Extract the (X, Y) coordinate from the center of the cell holding the provided text.  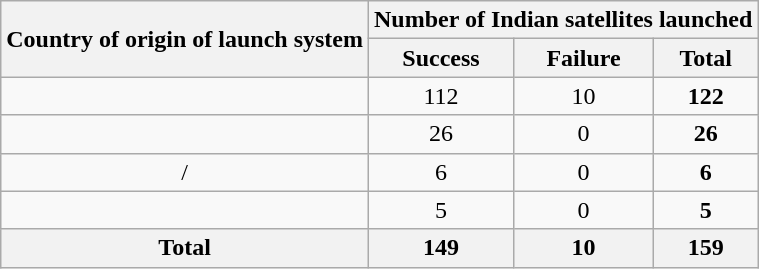
Number of Indian satellites launched (562, 20)
159 (706, 248)
149 (440, 248)
112 (440, 96)
/ (185, 172)
Country of origin of launch system (185, 39)
Failure (584, 58)
Success (440, 58)
122 (706, 96)
